Detect which cell encompasses the target text, then output its [X, Y] center coordinate. 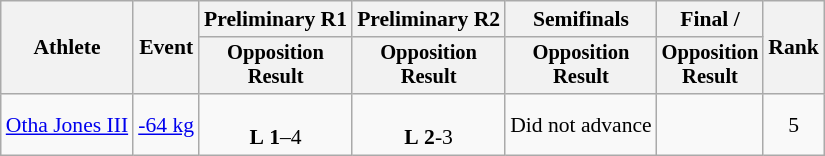
Otha Jones III [67, 124]
5 [794, 124]
Event [166, 48]
Preliminary R1 [276, 19]
L 1–4 [276, 124]
Preliminary R2 [428, 19]
Rank [794, 48]
Final / [710, 19]
Athlete [67, 48]
L 2-3 [428, 124]
Did not advance [581, 124]
Semifinals [581, 19]
-64 kg [166, 124]
